For the text-containing cell, return its midpoint in (X, Y) coordinate format. 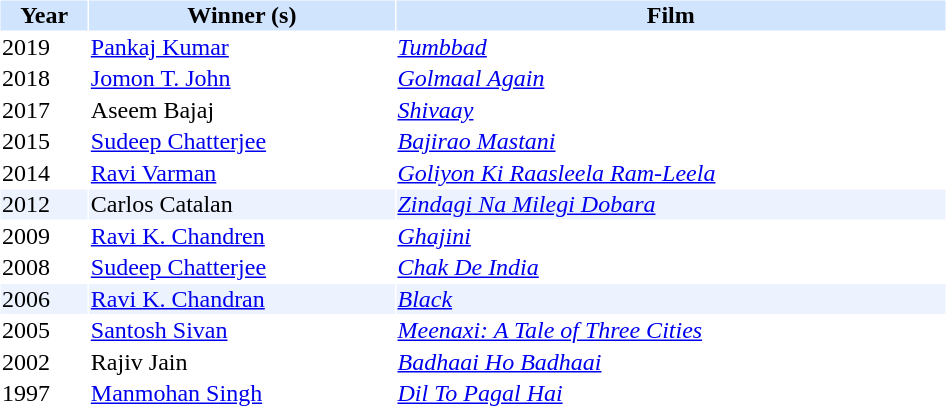
Goliyon Ki Raasleela Ram-Leela (671, 173)
Chak De India (671, 267)
Film (671, 15)
2018 (44, 79)
Aseem Bajaj (242, 110)
Year (44, 15)
Pankaj Kumar (242, 47)
Ravi K. Chandran (242, 299)
2005 (44, 331)
2012 (44, 205)
2008 (44, 267)
2019 (44, 47)
Carlos Catalan (242, 205)
Black (671, 299)
Santosh Sivan (242, 331)
Winner (s) (242, 15)
2009 (44, 236)
Tumbbad (671, 47)
Jomon T. John (242, 79)
2015 (44, 141)
Ghajini (671, 236)
2014 (44, 173)
Zindagi Na Milegi Dobara (671, 205)
Meenaxi: A Tale of Three Cities (671, 331)
Ravi Varman (242, 173)
2017 (44, 110)
2006 (44, 299)
Shivaay (671, 110)
Badhaai Ho Badhaai (671, 362)
2002 (44, 362)
Golmaal Again (671, 79)
Ravi K. Chandren (242, 236)
Rajiv Jain (242, 362)
Bajirao Mastani (671, 141)
